From the cell containing the given text, extract its center point as (X, Y) coordinate. 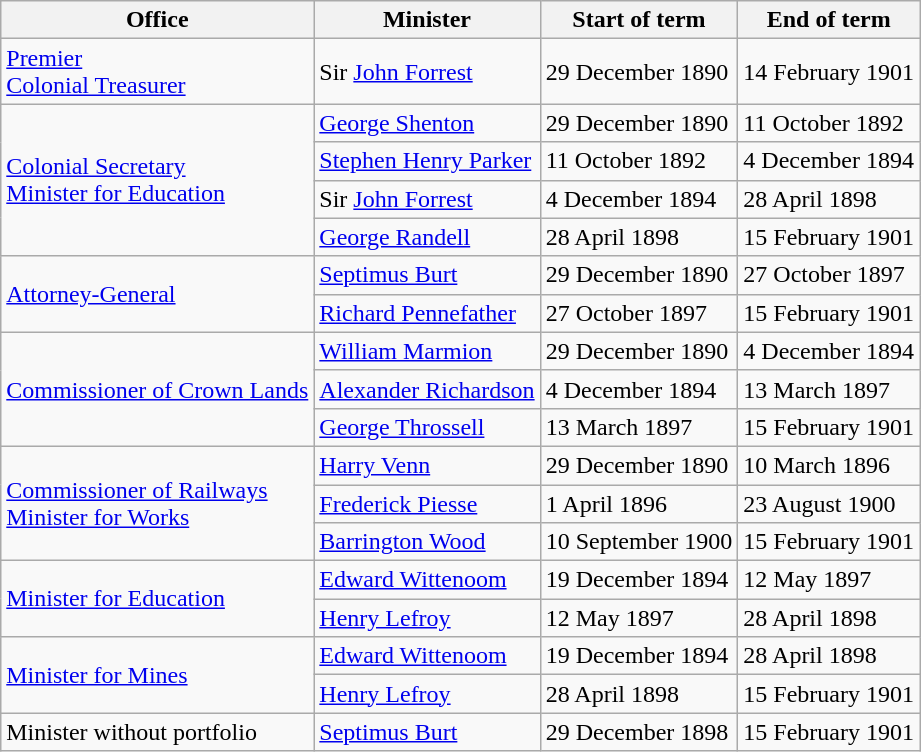
Minister without portfolio (158, 732)
End of term (829, 20)
29 December 1898 (639, 732)
Office (158, 20)
10 September 1900 (639, 542)
14 February 1901 (829, 72)
William Marmion (427, 351)
Minister (427, 20)
Colonial Secretary Minister for Education (158, 180)
Commissioner of Railways Minister for Works (158, 503)
Minister for Mines (158, 675)
1 April 1896 (639, 503)
George Randell (427, 237)
George Shenton (427, 123)
George Throssell (427, 427)
Harry Venn (427, 465)
Commissioner of Crown Lands (158, 389)
Frederick Piesse (427, 503)
Stephen Henry Parker (427, 161)
Start of term (639, 20)
Minister for Education (158, 599)
Barrington Wood (427, 542)
PremierColonial Treasurer (158, 72)
Alexander Richardson (427, 389)
Attorney-General (158, 294)
23 August 1900 (829, 503)
10 March 1896 (829, 465)
Richard Pennefather (427, 313)
